Find where the given text appears and provide that cell's center as (X, Y) coordinate. 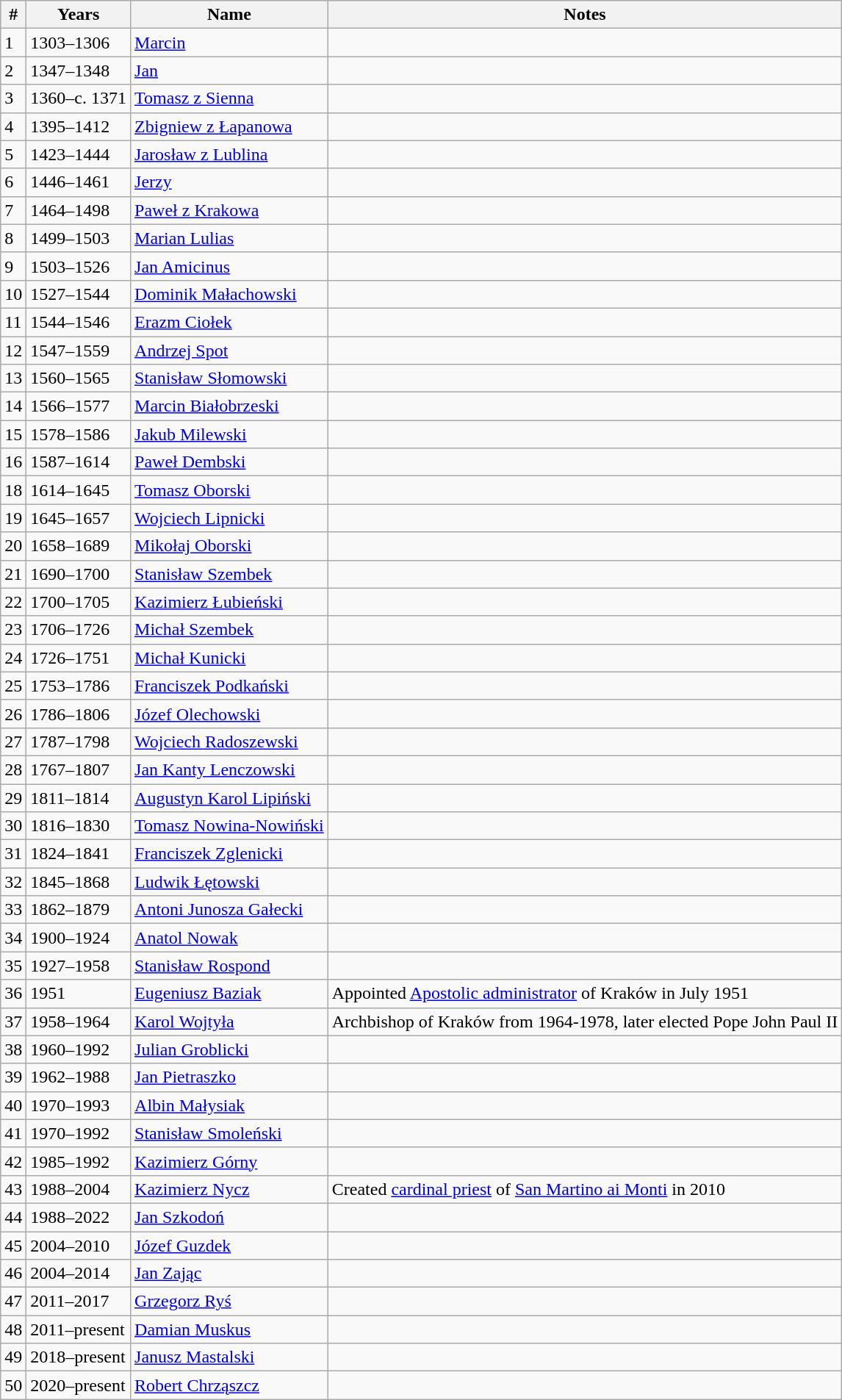
1985–1992 (79, 1161)
Wojciech Radoszewski (229, 742)
1645–1657 (79, 518)
2004–2014 (79, 1274)
31 (13, 854)
Appointed Apostolic administrator of Kraków in July 1951 (585, 994)
21 (13, 574)
1951 (79, 994)
1786–1806 (79, 714)
Jan Pietraszko (229, 1077)
40 (13, 1105)
1303–1306 (79, 43)
Jan Szkodoń (229, 1217)
Franciszek Zglenicki (229, 854)
Paweł Dembski (229, 462)
1753–1786 (79, 686)
11 (13, 322)
34 (13, 938)
28 (13, 769)
46 (13, 1274)
22 (13, 602)
27 (13, 742)
8 (13, 238)
33 (13, 910)
Tomasz Oborski (229, 490)
Julian Groblicki (229, 1049)
Franciszek Podkański (229, 686)
25 (13, 686)
Jan Zając (229, 1274)
1787–1798 (79, 742)
Stanisław Słomowski (229, 378)
Stanisław Smoleński (229, 1133)
Zbigniew z Łapanowa (229, 126)
5 (13, 154)
7 (13, 210)
1499–1503 (79, 238)
1446–1461 (79, 182)
Marcin (229, 43)
1962–1988 (79, 1077)
48 (13, 1329)
Kazimierz Nycz (229, 1189)
Anatol Nowak (229, 938)
Albin Małysiak (229, 1105)
Marcin Białobrzeski (229, 406)
36 (13, 994)
Tomasz Nowina-Nowiński (229, 826)
9 (13, 266)
1527–1544 (79, 294)
13 (13, 378)
23 (13, 630)
1423–1444 (79, 154)
16 (13, 462)
Paweł z Krakowa (229, 210)
26 (13, 714)
42 (13, 1161)
Jerzy (229, 182)
39 (13, 1077)
24 (13, 658)
41 (13, 1133)
1988–2004 (79, 1189)
4 (13, 126)
Erazm Ciołek (229, 322)
1566–1577 (79, 406)
1706–1726 (79, 630)
1845–1868 (79, 882)
30 (13, 826)
Tomasz z Sienna (229, 98)
2011–2017 (79, 1302)
1587–1614 (79, 462)
49 (13, 1357)
1767–1807 (79, 769)
Jarosław z Lublina (229, 154)
1816–1830 (79, 826)
# (13, 15)
Józef Guzdek (229, 1246)
38 (13, 1049)
14 (13, 406)
1988–2022 (79, 1217)
1690–1700 (79, 574)
1900–1924 (79, 938)
1 (13, 43)
1700–1705 (79, 602)
50 (13, 1385)
1544–1546 (79, 322)
1862–1879 (79, 910)
Marian Lulias (229, 238)
1360–c. 1371 (79, 98)
Kazimierz Górny (229, 1161)
Dominik Małachowski (229, 294)
Stanisław Rospond (229, 966)
2 (13, 71)
12 (13, 351)
1578–1586 (79, 434)
2011–present (79, 1329)
45 (13, 1246)
20 (13, 546)
Eugeniusz Baziak (229, 994)
Janusz Mastalski (229, 1357)
44 (13, 1217)
3 (13, 98)
2018–present (79, 1357)
1958–1964 (79, 1022)
Grzegorz Ryś (229, 1302)
1560–1565 (79, 378)
1464–1498 (79, 210)
Karol Wojtyła (229, 1022)
1347–1348 (79, 71)
Augustyn Karol Lipiński (229, 797)
Mikołaj Oborski (229, 546)
Antoni Junosza Gałecki (229, 910)
29 (13, 797)
1824–1841 (79, 854)
Kazimierz Łubieński (229, 602)
18 (13, 490)
Józef Olechowski (229, 714)
1395–1412 (79, 126)
35 (13, 966)
Ludwik Łętowski (229, 882)
Michał Kunicki (229, 658)
1927–1958 (79, 966)
Robert Chrząszcz (229, 1385)
Archbishop of Kraków from 1964-1978, later elected Pope John Paul II (585, 1022)
Jan (229, 71)
1658–1689 (79, 546)
1503–1526 (79, 266)
Wojciech Lipnicki (229, 518)
Andrzej Spot (229, 351)
6 (13, 182)
10 (13, 294)
Michał Szembek (229, 630)
Created cardinal priest of San Martino ai Monti in 2010 (585, 1189)
1547–1559 (79, 351)
19 (13, 518)
Name (229, 15)
1970–1993 (79, 1105)
1726–1751 (79, 658)
2004–2010 (79, 1246)
Years (79, 15)
1970–1992 (79, 1133)
Jan Amicinus (229, 266)
37 (13, 1022)
Damian Muskus (229, 1329)
1960–1992 (79, 1049)
Notes (585, 15)
32 (13, 882)
1614–1645 (79, 490)
Jan Kanty Lenczowski (229, 769)
43 (13, 1189)
47 (13, 1302)
Stanisław Szembek (229, 574)
15 (13, 434)
1811–1814 (79, 797)
2020–present (79, 1385)
Jakub Milewski (229, 434)
